Return the [x, y] coordinate for the center point of the cell that contains the specified text.  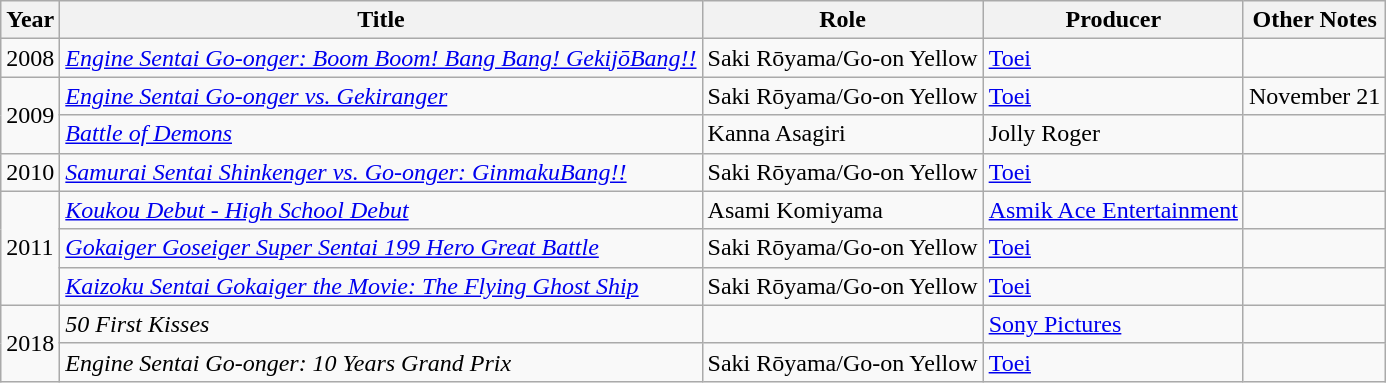
2018 [30, 343]
Engine Sentai Go-onger: Boom Boom! Bang Bang! GekijōBang!! [381, 58]
Kaizoku Sentai Gokaiger the Movie: The Flying Ghost Ship [381, 286]
Producer [1113, 20]
Other Notes [1314, 20]
Jolly Roger [1113, 134]
Engine Sentai Go-onger vs. Gekiranger [381, 96]
Kanna Asagiri [842, 134]
2009 [30, 115]
Asami Komiyama [842, 210]
2011 [30, 248]
2010 [30, 172]
Battle of Demons [381, 134]
Samurai Sentai Shinkenger vs. Go-onger: GinmakuBang!! [381, 172]
Title [381, 20]
Role [842, 20]
2008 [30, 58]
50 First Kisses [381, 324]
Year [30, 20]
Koukou Debut - High School Debut [381, 210]
Asmik Ace Entertainment [1113, 210]
November 21 [1314, 96]
Engine Sentai Go-onger: 10 Years Grand Prix [381, 362]
Gokaiger Goseiger Super Sentai 199 Hero Great Battle [381, 248]
Sony Pictures [1113, 324]
